For the text-containing cell, return its midpoint in (X, Y) coordinate format. 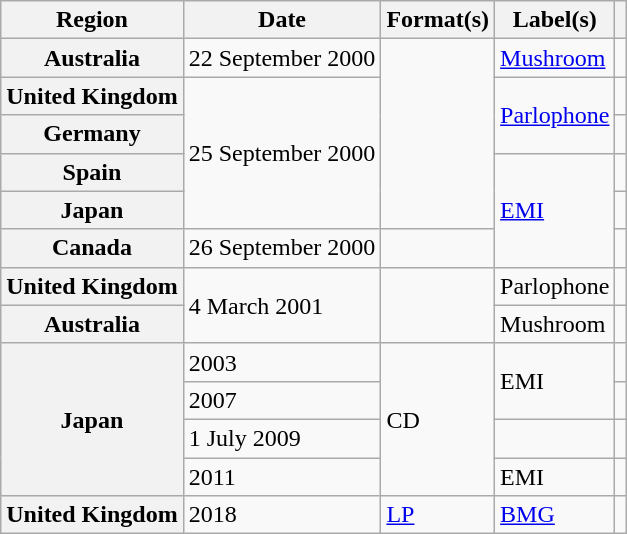
Spain (92, 172)
4 March 2001 (282, 305)
25 September 2000 (282, 153)
2003 (282, 362)
2018 (282, 515)
Date (282, 20)
LP (438, 515)
Label(s) (555, 20)
22 September 2000 (282, 58)
Region (92, 20)
26 September 2000 (282, 248)
Format(s) (438, 20)
CD (438, 419)
Canada (92, 248)
2007 (282, 400)
2011 (282, 477)
1 July 2009 (282, 438)
Germany (92, 134)
BMG (555, 515)
